Capture the cell that displays the provided text and extract its (x, y) central coordinate. 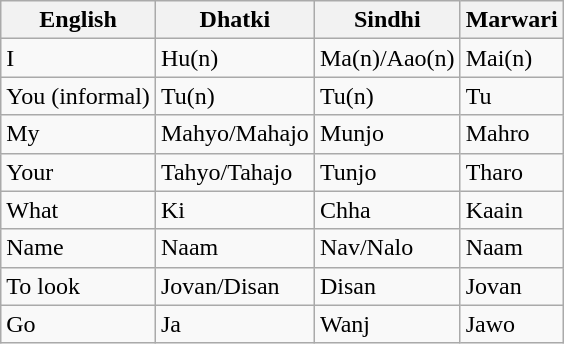
Munjo (387, 134)
Marwari (512, 20)
Jovan (512, 286)
You (informal) (78, 96)
Tunjo (387, 172)
Dhatki (234, 20)
Kaain (512, 210)
My (78, 134)
Name (78, 248)
I (78, 58)
Your (78, 172)
Disan (387, 286)
Go (78, 324)
Ja (234, 324)
Ki (234, 210)
Chha (387, 210)
Jawo (512, 324)
Jovan/Disan (234, 286)
Hu(n) (234, 58)
Ma(n)/Aao(n) (387, 58)
Tharo (512, 172)
To look (78, 286)
Sindhi (387, 20)
Mahyo/Mahajo (234, 134)
English (78, 20)
What (78, 210)
Mahro (512, 134)
Wanj (387, 324)
Nav/Nalo (387, 248)
Mai(n) (512, 58)
Tu (512, 96)
Tahyo/Tahajo (234, 172)
